Search for the cell housing the specified text and yield its (x, y) center coordinate. 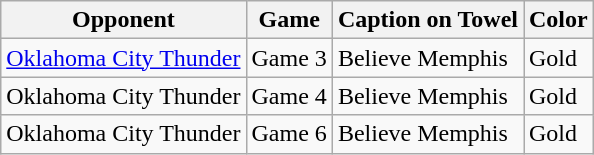
Opponent (124, 20)
Game (289, 20)
Color (559, 20)
Caption on Towel (428, 20)
Game 3 (289, 58)
Game 6 (289, 134)
Game 4 (289, 96)
